Return [x, y] of the center of cell containing provided text 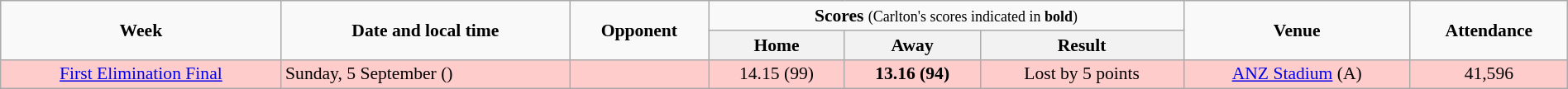
Venue [1297, 30]
Lost by 5 points [1082, 74]
14.15 (99) [777, 74]
41,596 [1489, 74]
Sunday, 5 September () [425, 74]
Date and local time [425, 30]
ANZ Stadium (A) [1297, 74]
Attendance [1489, 30]
First Elimination Final [141, 74]
Week [141, 30]
Result [1082, 45]
Scores (Carlton's scores indicated in bold) [946, 16]
Away [912, 45]
13.16 (94) [912, 74]
Home [777, 45]
Opponent [639, 30]
